Pinpoint the cell where the given text exists, returning its [x, y] midpoint coordinate. 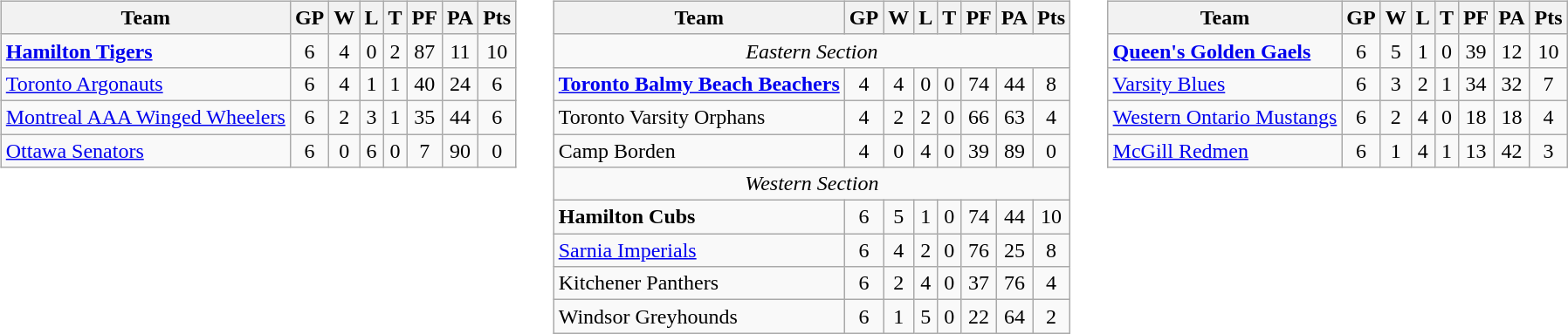
63 [1014, 117]
Ottawa Senators [145, 151]
40 [424, 84]
Sarnia Imperials [698, 250]
13 [1475, 151]
64 [1014, 317]
87 [424, 51]
25 [1014, 250]
Varsity Blues [1225, 84]
Western Section [812, 184]
35 [424, 117]
Toronto Argonauts [145, 84]
22 [979, 317]
Windsor Greyhounds [698, 317]
32 [1512, 84]
Western Ontario Mustangs [1225, 117]
90 [459, 151]
66 [979, 117]
Kitchener Panthers [698, 283]
McGill Redmen [1225, 151]
37 [979, 283]
Queen's Golden Gaels [1225, 51]
89 [1014, 151]
34 [1475, 84]
Hamilton Cubs [698, 217]
Toronto Varsity Orphans [698, 117]
42 [1512, 151]
12 [1512, 51]
11 [459, 51]
Hamilton Tigers [145, 51]
Montreal AAA Winged Wheelers [145, 117]
Camp Borden [698, 151]
24 [459, 84]
Eastern Section [812, 51]
Toronto Balmy Beach Beachers [698, 84]
